Extract the [x, y] coordinate from the center of the cell holding the provided text.  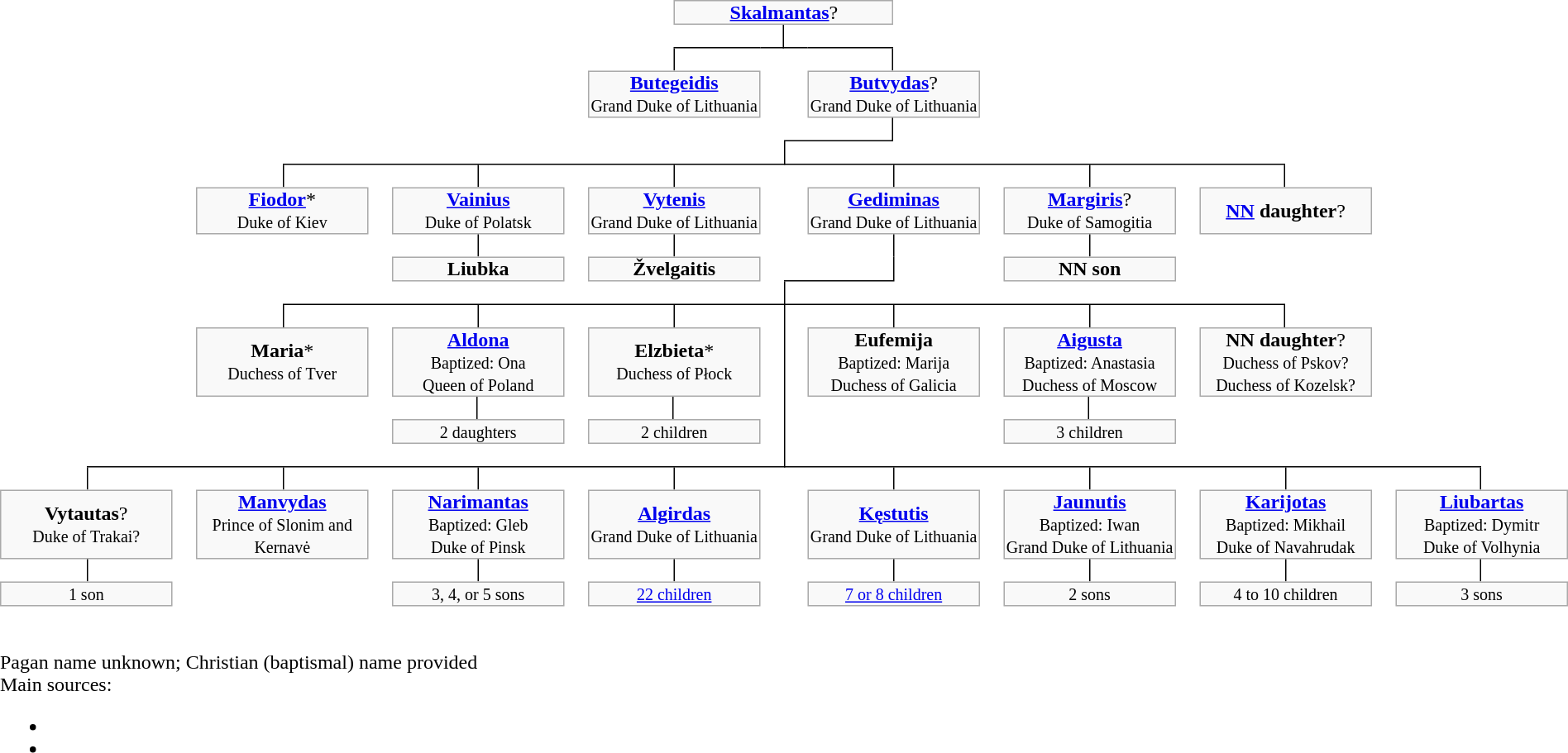
3 children [1090, 431]
Gediminas Grand Duke of Lithuania [893, 210]
Eufemija Baptized: MarijaDuchess of Galicia [893, 362]
3, 4, or 5 sons [478, 594]
Elzbieta* Duchess of Płock [675, 362]
Margiris? Duke of Samogitia [1090, 210]
2 daughters [478, 431]
1 son [86, 594]
2 children [675, 431]
Butegeidis Grand Duke of Lithuania [675, 94]
Vytenis Grand Duke of Lithuania [675, 210]
Liubartas Baptized: DymitrDuke of Volhynia [1482, 524]
Kęstutis Grand Duke of Lithuania [893, 524]
Fiodor* Duke of Kiev [283, 210]
22 children [675, 594]
Liubka [478, 269]
Vytautas? Duke of Trakai? [86, 524]
Karijotas Baptized: MikhailDuke of Navahrudak [1285, 524]
3 sons [1482, 594]
Žvelgaitis [675, 269]
Skalmantas? [784, 12]
Aigusta Baptized: AnastasiaDuchess of Moscow [1090, 362]
2 sons [1090, 594]
Jaunutis Baptized: IwanGrand Duke of Lithuania [1090, 524]
Vainius Duke of Polatsk [478, 210]
NN daughter? Duchess of Pskov?Duchess of Kozelsk? [1285, 362]
Narimantas Baptized: GlebDuke of Pinsk [478, 524]
Manvydas Prince of Slonim and Kernavė [283, 524]
7 or 8 children [893, 594]
Maria* Duchess of Tver [283, 362]
Butvydas? Grand Duke of Lithuania [893, 94]
Aldona Baptized: OnaQueen of Poland [478, 362]
NN son [1090, 269]
NN daughter? [1285, 210]
4 to 10 children [1285, 594]
Algirdas Grand Duke of Lithuania [675, 524]
